Search for the cell housing the specified text and yield its [X, Y] center coordinate. 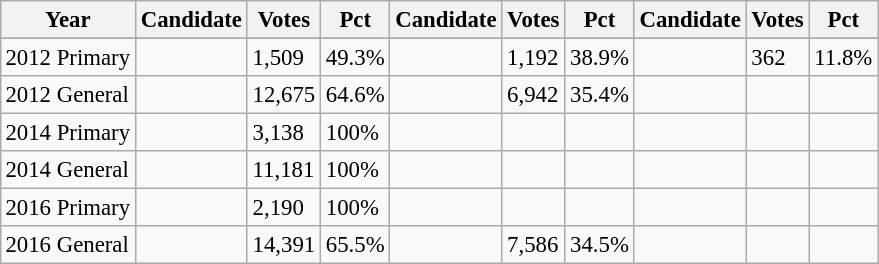
38.9% [600, 57]
65.5% [356, 245]
34.5% [600, 245]
2012 General [68, 95]
7,586 [534, 245]
14,391 [284, 245]
2014 Primary [68, 133]
6,942 [534, 95]
2,190 [284, 208]
Year [68, 20]
64.6% [356, 95]
35.4% [600, 95]
1,192 [534, 57]
11.8% [844, 57]
2014 General [68, 170]
11,181 [284, 170]
1,509 [284, 57]
3,138 [284, 133]
362 [778, 57]
2016 Primary [68, 208]
2016 General [68, 245]
2012 Primary [68, 57]
49.3% [356, 57]
12,675 [284, 95]
